Pinpoint the cell where the given text exists, returning its [x, y] midpoint coordinate. 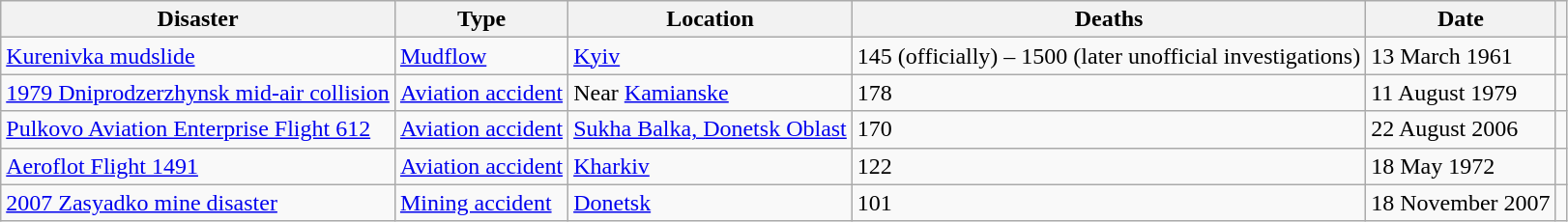
Pulkovo Aviation Enterprise Flight 612 [198, 129]
Near Kamianske [711, 93]
11 August 1979 [1461, 93]
Date [1461, 19]
Donetsk [711, 203]
170 [1108, 129]
Type [481, 19]
Mudflow [481, 56]
Kurenivka mudslide [198, 56]
Aeroflot Flight 1491 [198, 166]
Deaths [1108, 19]
Location [711, 19]
Kharkiv [711, 166]
122 [1108, 166]
Kyiv [711, 56]
178 [1108, 93]
13 March 1961 [1461, 56]
1979 Dniprodzerzhynsk mid-air collision [198, 93]
22 August 2006 [1461, 129]
18 May 1972 [1461, 166]
18 November 2007 [1461, 203]
2007 Zasyadko mine disaster [198, 203]
Mining accident [481, 203]
Disaster [198, 19]
145 (officially) – 1500 (later unofficial investigations) [1108, 56]
Sukha Balka, Donetsk Oblast [711, 129]
101 [1108, 203]
